Search for the cell housing the specified text and yield its (X, Y) center coordinate. 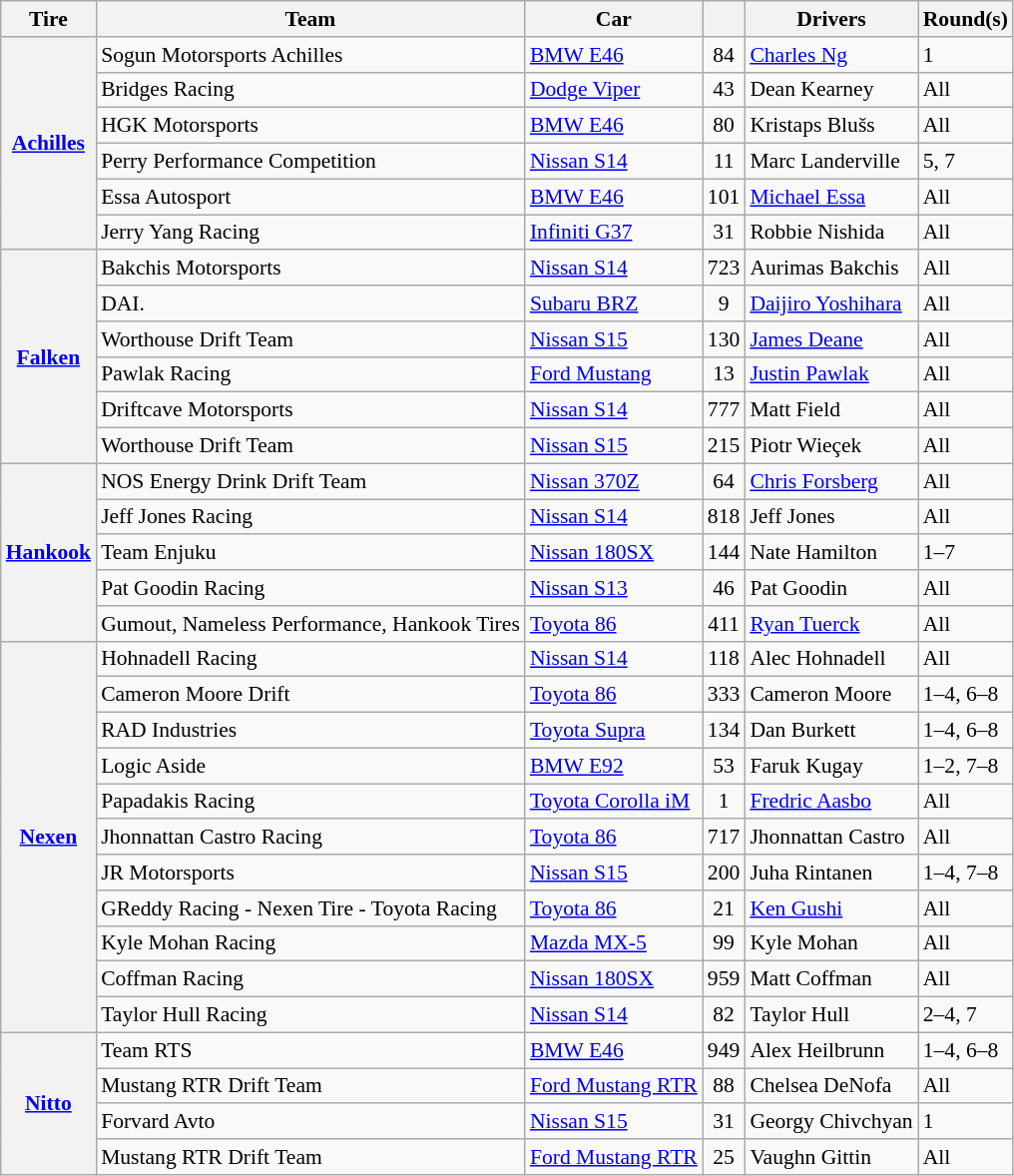
723 (725, 269)
Essa Autosport (310, 197)
Kyle Mohan (830, 943)
Team RTS (310, 1050)
Falken (48, 357)
Forvard Avto (310, 1122)
Jerry Yang Racing (310, 233)
Alec Hohnadell (830, 659)
Perry Performance Competition (310, 162)
Chelsea DeNofa (830, 1086)
82 (725, 1015)
Vaughn Gittin (830, 1157)
Hohnadell Racing (310, 659)
Nitto (48, 1103)
1–4, 7–8 (966, 873)
HGK Motorsports (310, 126)
200 (725, 873)
Pawlak Racing (310, 374)
Ken Gushi (830, 908)
Papadakis Racing (310, 802)
2–4, 7 (966, 1015)
Team Enjuku (310, 553)
Tire (48, 19)
Drivers (830, 19)
Nexen (48, 837)
215 (725, 446)
134 (725, 731)
118 (725, 659)
818 (725, 517)
James Deane (830, 339)
Mazda MX-5 (614, 943)
43 (725, 90)
333 (725, 695)
Kristaps Blušs (830, 126)
777 (725, 410)
Taylor Hull (830, 1015)
Jhonnattan Castro (830, 838)
Robbie Nishida (830, 233)
88 (725, 1086)
Cameron Moore Drift (310, 695)
Georgy Chivchyan (830, 1122)
21 (725, 908)
25 (725, 1157)
Logic Aside (310, 766)
Ryan Tuerck (830, 624)
101 (725, 197)
Marc Landerville (830, 162)
Alex Heilbrunn (830, 1050)
Pat Goodin Racing (310, 588)
Matt Field (830, 410)
Achilles (48, 144)
Matt Coffman (830, 979)
Toyota Supra (614, 731)
Ford Mustang (614, 374)
Faruk Kugay (830, 766)
959 (725, 979)
Bridges Racing (310, 90)
RAD Industries (310, 731)
11 (725, 162)
1–7 (966, 553)
144 (725, 553)
84 (725, 55)
99 (725, 943)
Cameron Moore (830, 695)
Taylor Hull Racing (310, 1015)
Charles Ng (830, 55)
JR Motorsports (310, 873)
NOS Energy Drink Drift Team (310, 481)
Driftcave Motorsports (310, 410)
Daijiro Yoshihara (830, 303)
Piotr Wieçek (830, 446)
Kyle Mohan Racing (310, 943)
GReddy Racing - Nexen Tire - Toyota Racing (310, 908)
BMW E92 (614, 766)
9 (725, 303)
Justin Pawlak (830, 374)
Jeff Jones Racing (310, 517)
Sogun Motorsports Achilles (310, 55)
80 (725, 126)
130 (725, 339)
Round(s) (966, 19)
Bakchis Motorsports (310, 269)
717 (725, 838)
Juha Rintanen (830, 873)
13 (725, 374)
Gumout, Nameless Performance, Hankook Tires (310, 624)
53 (725, 766)
DAI. (310, 303)
Car (614, 19)
46 (725, 588)
Aurimas Bakchis (830, 269)
Coffman Racing (310, 979)
Pat Goodin (830, 588)
Jeff Jones (830, 517)
Dodge Viper (614, 90)
Dan Burkett (830, 731)
Dean Kearney (830, 90)
Team (310, 19)
1–2, 7–8 (966, 766)
949 (725, 1050)
64 (725, 481)
Infiniti G37 (614, 233)
Chris Forsberg (830, 481)
Subaru BRZ (614, 303)
Toyota Corolla iM (614, 802)
Michael Essa (830, 197)
411 (725, 624)
Jhonnattan Castro Racing (310, 838)
Nissan S13 (614, 588)
Nissan 370Z (614, 481)
Fredric Aasbo (830, 802)
5, 7 (966, 162)
Nate Hamilton (830, 553)
Hankook (48, 552)
